Determine the (x, y) coordinate at the center of the cell enclosing the given text.  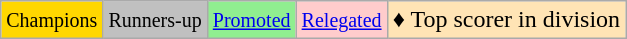
Promoted (252, 20)
Champions (52, 20)
Relegated (342, 20)
Runners-up (155, 20)
♦ Top scorer in division (506, 20)
